Determine the [X, Y] coordinate at the center of the cell enclosing the given text.  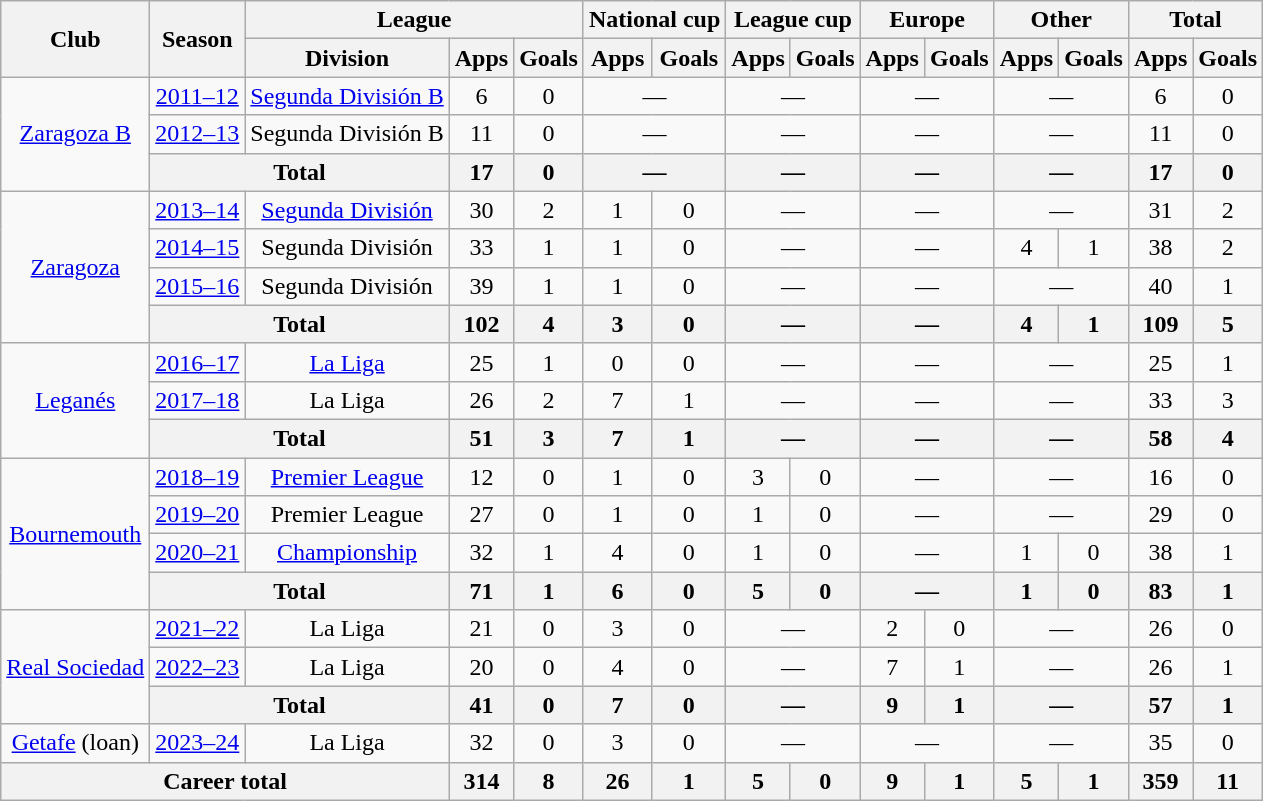
40 [1160, 286]
Getafe (loan) [76, 743]
109 [1160, 324]
2014–15 [198, 248]
39 [481, 286]
16 [1160, 477]
71 [481, 591]
Europe [927, 20]
Championship [347, 553]
2017–18 [198, 400]
2015–16 [198, 286]
51 [481, 438]
29 [1160, 515]
Zaragoza [76, 267]
359 [1160, 781]
Other [1061, 20]
Career total [225, 781]
314 [481, 781]
102 [481, 324]
35 [1160, 743]
League cup [793, 20]
League [414, 20]
2021–22 [198, 629]
Zaragoza B [76, 134]
Club [76, 39]
21 [481, 629]
83 [1160, 591]
Bournemouth [76, 534]
20 [481, 667]
41 [481, 705]
2012–13 [198, 134]
2023–24 [198, 743]
2019–20 [198, 515]
12 [481, 477]
Real Sociedad [76, 667]
30 [481, 210]
31 [1160, 210]
Season [198, 39]
Division [347, 58]
8 [549, 781]
2018–19 [198, 477]
58 [1160, 438]
2016–17 [198, 362]
2011–12 [198, 96]
2022–23 [198, 667]
Leganés [76, 400]
27 [481, 515]
57 [1160, 705]
National cup [654, 20]
2013–14 [198, 210]
2020–21 [198, 553]
